Identify which cell holds the provided text, then report its (X, Y) central coordinate. 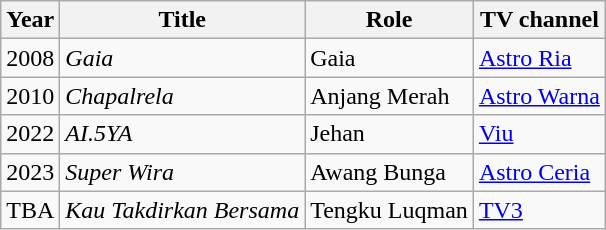
Awang Bunga (390, 172)
TV channel (539, 20)
Viu (539, 134)
Astro Warna (539, 96)
Astro Ria (539, 58)
2010 (30, 96)
2008 (30, 58)
TV3 (539, 210)
Jehan (390, 134)
2023 (30, 172)
Astro Ceria (539, 172)
Super Wira (182, 172)
AI.5YA (182, 134)
Title (182, 20)
Tengku Luqman (390, 210)
Chapalrela (182, 96)
2022 (30, 134)
Kau Takdirkan Bersama (182, 210)
TBA (30, 210)
Year (30, 20)
Role (390, 20)
Anjang Merah (390, 96)
